Find where the given text appears and provide that cell's center as (X, Y) coordinate. 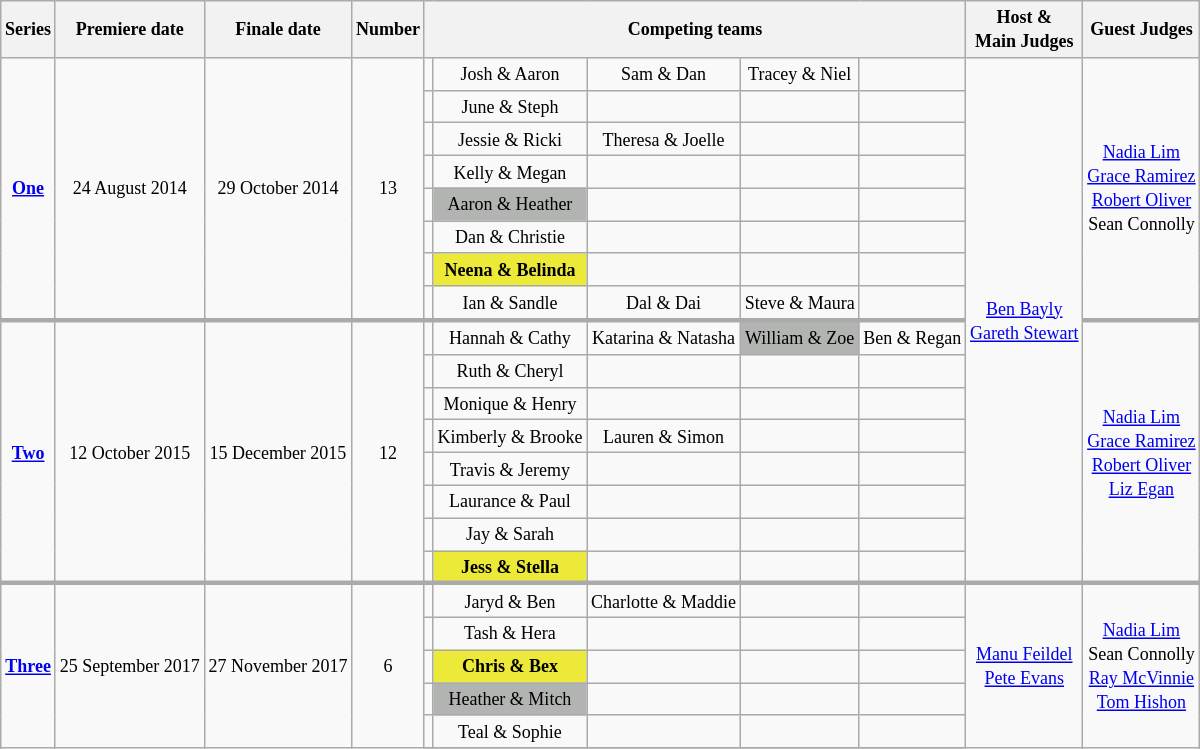
Guest Judges (1142, 30)
Katarina & Natasha (664, 337)
Jessie & Ricki (510, 140)
Kimberly & Brooke (510, 436)
Sam & Dan (664, 74)
Tash & Hera (510, 634)
24 August 2014 (130, 188)
Nadia LimGrace RamirezRobert OliverSean Connolly (1142, 188)
29 October 2014 (278, 188)
Three (28, 666)
June & Steph (510, 106)
Nadia LimSean ConnollyRay McVinnieTom Hishon (1142, 666)
Ben BaylyGareth Stewart (1024, 320)
Theresa & Joelle (664, 140)
Laurance & Paul (510, 502)
27 November 2017 (278, 666)
Jaryd & Ben (510, 600)
Jay & Sarah (510, 534)
Lauren & Simon (664, 436)
Monique & Henry (510, 404)
Host &Main Judges (1024, 30)
Finale date (278, 30)
Kelly & Megan (510, 172)
Manu FeildelPete Evans (1024, 666)
12 October 2015 (130, 452)
Neena & Belinda (510, 270)
13 (388, 188)
Chris & Bex (510, 666)
Ben & Regan (912, 337)
Two (28, 452)
Nadia LimGrace RamirezRobert OliverLiz Egan (1142, 452)
Travis & Jeremy (510, 468)
15 December 2015 (278, 452)
Ian & Sandle (510, 303)
Aaron & Heather (510, 204)
Competing teams (694, 30)
Tracey & Niel (800, 74)
Jess & Stella (510, 566)
6 (388, 666)
Charlotte & Maddie (664, 600)
Number (388, 30)
Josh & Aaron (510, 74)
12 (388, 452)
Ruth & Cheryl (510, 370)
Heather & Mitch (510, 700)
One (28, 188)
Teal & Sophie (510, 732)
Dal & Dai (664, 303)
25 September 2017 (130, 666)
Dan & Christie (510, 238)
Steve & Maura (800, 303)
Hannah & Cathy (510, 337)
Series (28, 30)
Premiere date (130, 30)
William & Zoe (800, 337)
